Identify which cell holds the provided text, then report its [x, y] central coordinate. 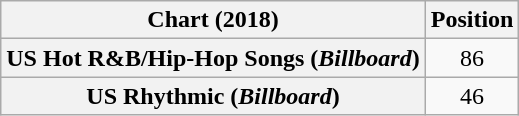
US Rhythmic (Billboard) [213, 96]
Chart (2018) [213, 20]
Position [472, 20]
46 [472, 96]
86 [472, 58]
US Hot R&B/Hip-Hop Songs (Billboard) [213, 58]
